Detect which cell encompasses the target text, then output its [x, y] center coordinate. 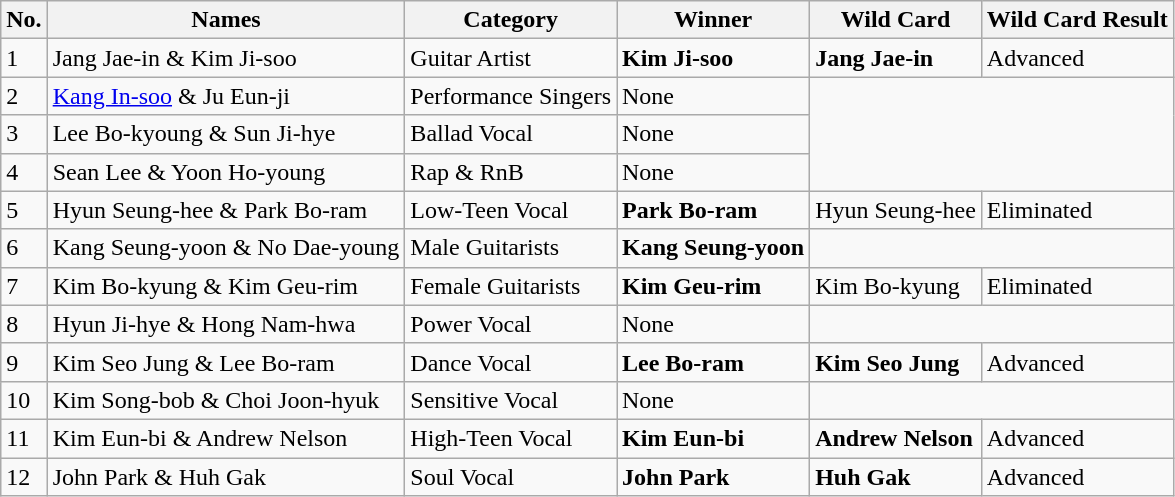
Category [511, 20]
Power Vocal [511, 324]
Male Guitarists [511, 248]
Ballad Vocal [511, 134]
Performance Singers [511, 96]
3 [24, 134]
John Park & Huh Gak [226, 477]
Female Guitarists [511, 286]
Kim Song-bob & Choi Joon-hyuk [226, 400]
High-Teen Vocal [511, 438]
Jang Jae-in [896, 58]
Kim Geu-rim [712, 286]
Huh Gak [896, 477]
Soul Vocal [511, 477]
Kim Bo-kyung & Kim Geu-rim [226, 286]
Names [226, 20]
No. [24, 20]
4 [24, 172]
5 [24, 210]
6 [24, 248]
Kang Seung-yoon & No Dae-young [226, 248]
9 [24, 362]
Hyun Ji-hye & Hong Nam-hwa [226, 324]
Kang In-soo & Ju Eun-ji [226, 96]
Hyun Seung-hee [896, 210]
Hyun Seung-hee & Park Bo-ram [226, 210]
Kim Ji-soo [712, 58]
10 [24, 400]
John Park [712, 477]
Low-Teen Vocal [511, 210]
Rap & RnB [511, 172]
1 [24, 58]
Lee Bo-ram [712, 362]
12 [24, 477]
Kim Eun-bi [712, 438]
Park Bo-ram [712, 210]
Guitar Artist [511, 58]
Kim Seo Jung & Lee Bo-ram [226, 362]
2 [24, 96]
8 [24, 324]
Winner [712, 20]
Wild Card Result [1077, 20]
11 [24, 438]
Wild Card [896, 20]
Kang Seung-yoon [712, 248]
Kim Bo-kyung [896, 286]
Sean Lee & Yoon Ho-young [226, 172]
Lee Bo-kyoung & Sun Ji-hye [226, 134]
Kim Eun-bi & Andrew Nelson [226, 438]
Jang Jae-in & Kim Ji-soo [226, 58]
Dance Vocal [511, 362]
Kim Seo Jung [896, 362]
7 [24, 286]
Andrew Nelson [896, 438]
Sensitive Vocal [511, 400]
